Find where the given text appears and provide that cell's center as [x, y] coordinate. 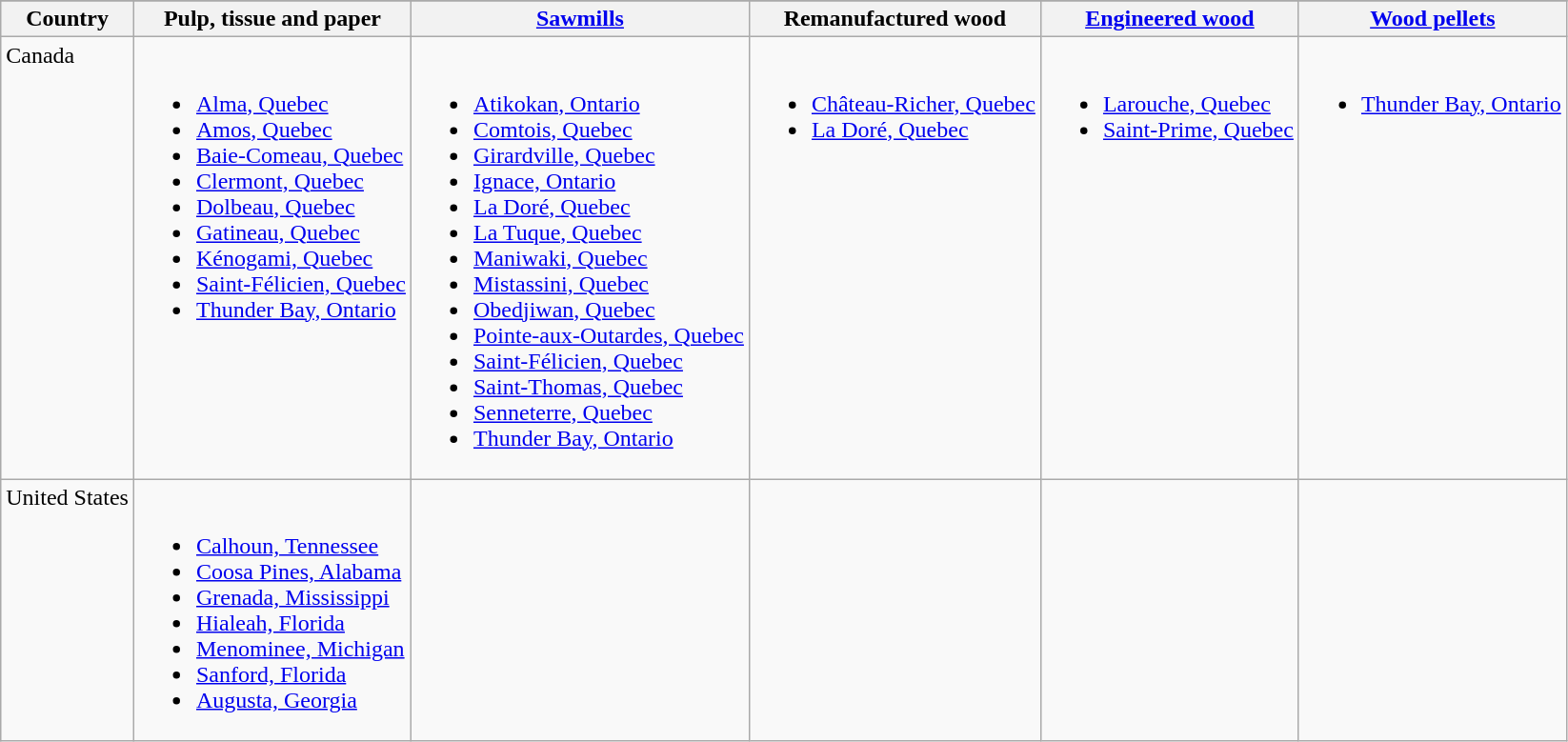
Calhoun, TennesseeCoosa Pines, AlabamaGrenada, MississippiHialeah, FloridaMenominee, MichiganSanford, FloridaAugusta, Georgia [272, 610]
Sawmills [579, 19]
United States [68, 610]
Alma, QuebecAmos, QuebecBaie-Comeau, QuebecClermont, QuebecDolbeau, QuebecGatineau, QuebecKénogami, QuebecSaint-Félicien, QuebecThunder Bay, Ontario [272, 258]
Engineered wood [1170, 19]
Canada [68, 258]
Remanufactured wood [895, 19]
Country [68, 19]
Thunder Bay, Ontario [1433, 258]
Château-Richer, QuebecLa Doré, Quebec [895, 258]
Wood pellets [1433, 19]
Pulp, tissue and paper [272, 19]
Larouche, QuebecSaint-Prime, Quebec [1170, 258]
